Search for the cell housing the specified text and yield its [x, y] center coordinate. 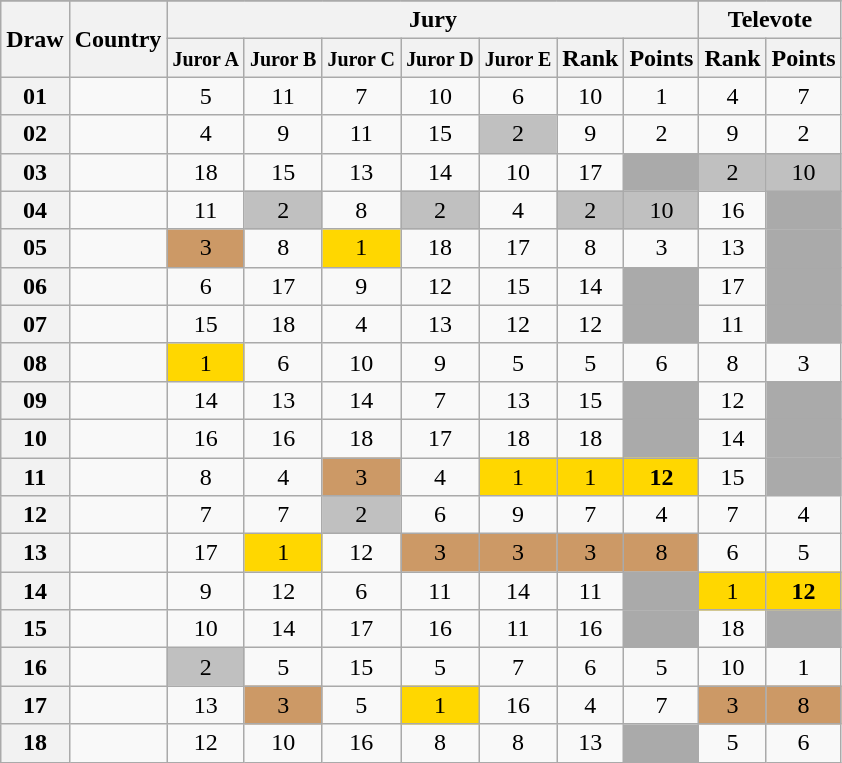
Draw [35, 39]
05 [35, 248]
06 [35, 286]
Juror E [518, 58]
Juror D [440, 58]
Juror B [283, 58]
03 [35, 172]
08 [35, 362]
Country [118, 39]
07 [35, 324]
Juror A [206, 58]
Juror C [362, 58]
02 [35, 134]
Televote [770, 20]
Jury [433, 20]
01 [35, 96]
09 [35, 400]
04 [35, 210]
